Return the [X, Y] coordinate for the center point of the cell that contains the specified text.  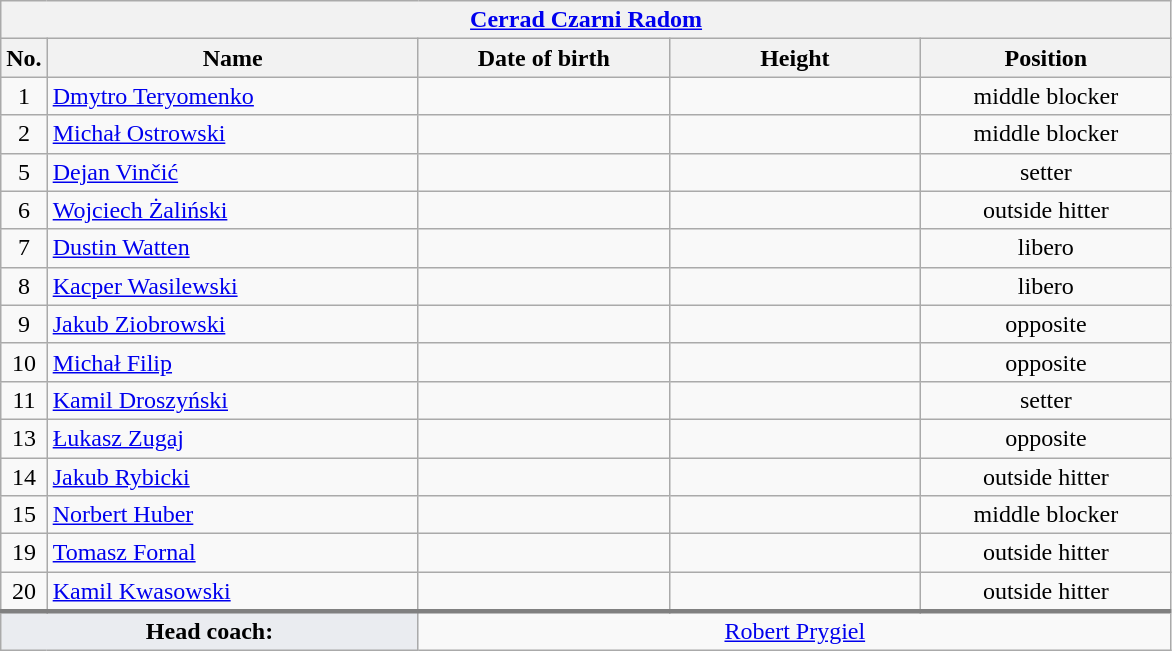
Kamil Droszyński [232, 400]
Łukasz Zugaj [232, 438]
Kamil Kwasowski [232, 592]
Cerrad Czarni Radom [586, 20]
5 [24, 172]
Dejan Vinčić [232, 172]
Name [232, 58]
20 [24, 592]
7 [24, 248]
6 [24, 210]
13 [24, 438]
1 [24, 96]
15 [24, 515]
2 [24, 134]
Date of birth [544, 58]
Michał Filip [232, 362]
Robert Prygiel [794, 631]
8 [24, 286]
Head coach: [210, 631]
Kacper Wasilewski [232, 286]
Height [794, 58]
Jakub Rybicki [232, 477]
Norbert Huber [232, 515]
Dmytro Teryomenko [232, 96]
Jakub Ziobrowski [232, 324]
9 [24, 324]
Dustin Watten [232, 248]
14 [24, 477]
10 [24, 362]
No. [24, 58]
Position [1046, 58]
Michał Ostrowski [232, 134]
19 [24, 553]
11 [24, 400]
Wojciech Żaliński [232, 210]
Tomasz Fornal [232, 553]
